Identify which cell holds the provided text, then report its (X, Y) central coordinate. 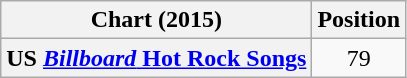
US Billboard Hot Rock Songs (156, 58)
79 (359, 58)
Chart (2015) (156, 20)
Position (359, 20)
